Output the [x, y] coordinate of the center of the cell containing the given text.  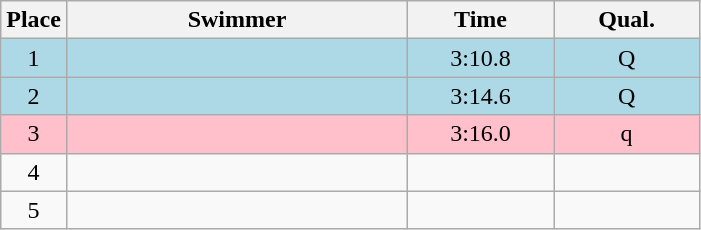
Swimmer [236, 20]
3:14.6 [481, 96]
3:16.0 [481, 134]
1 [34, 58]
4 [34, 172]
2 [34, 96]
Place [34, 20]
3 [34, 134]
q [627, 134]
Qual. [627, 20]
5 [34, 210]
Time [481, 20]
3:10.8 [481, 58]
